For the text-containing cell, return its midpoint in (X, Y) coordinate format. 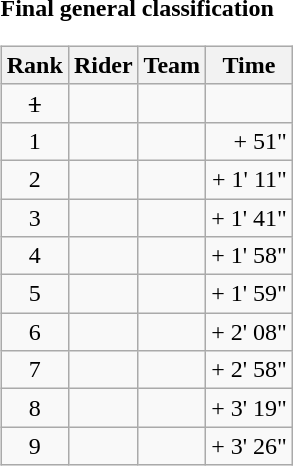
7 (34, 370)
Team (172, 65)
+ 1' 59" (250, 294)
+ 3' 26" (250, 446)
4 (34, 256)
5 (34, 294)
+ 51" (250, 141)
3 (34, 217)
+ 2' 08" (250, 332)
+ 1' 11" (250, 179)
+ 3' 19" (250, 408)
+ 2' 58" (250, 370)
+ 1' 58" (250, 256)
+ 1' 41" (250, 217)
Time (250, 65)
9 (34, 446)
Rider (103, 65)
Rank (34, 65)
6 (34, 332)
8 (34, 408)
2 (34, 179)
